Detect which cell encompasses the target text, then output its (x, y) center coordinate. 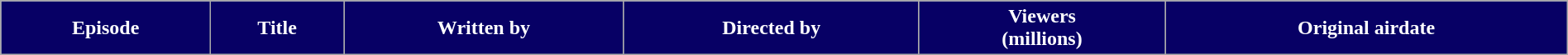
Written by (485, 28)
Viewers(millions) (1042, 28)
Episode (106, 28)
Title (278, 28)
Original airdate (1366, 28)
Directed by (771, 28)
